Output the (X, Y) coordinate of the center of the cell containing the given text.  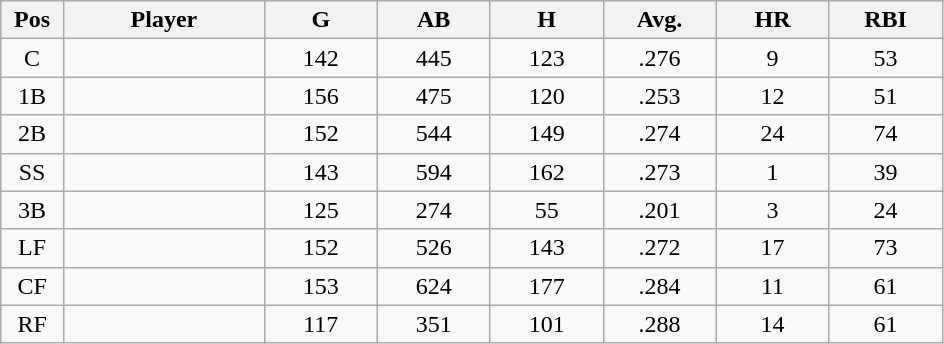
153 (320, 286)
475 (434, 96)
.253 (660, 96)
14 (772, 324)
17 (772, 248)
101 (546, 324)
C (32, 58)
445 (434, 58)
.288 (660, 324)
.274 (660, 134)
624 (434, 286)
177 (546, 286)
AB (434, 20)
HR (772, 20)
.273 (660, 172)
H (546, 20)
39 (886, 172)
Avg. (660, 20)
55 (546, 210)
RBI (886, 20)
2B (32, 134)
1 (772, 172)
.284 (660, 286)
51 (886, 96)
53 (886, 58)
351 (434, 324)
120 (546, 96)
9 (772, 58)
3B (32, 210)
LF (32, 248)
74 (886, 134)
73 (886, 248)
Player (164, 20)
156 (320, 96)
11 (772, 286)
117 (320, 324)
.276 (660, 58)
CF (32, 286)
.272 (660, 248)
162 (546, 172)
3 (772, 210)
142 (320, 58)
526 (434, 248)
123 (546, 58)
RF (32, 324)
149 (546, 134)
594 (434, 172)
G (320, 20)
1B (32, 96)
274 (434, 210)
544 (434, 134)
Pos (32, 20)
12 (772, 96)
125 (320, 210)
.201 (660, 210)
SS (32, 172)
